Provide the (x, y) coordinate of the cell's center where the given text is located.  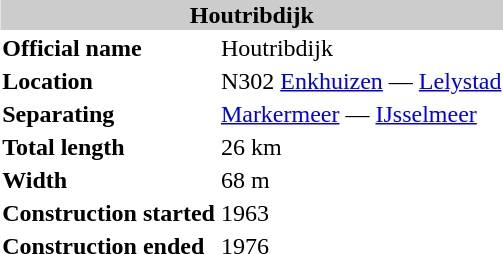
68 m (361, 180)
Location (109, 81)
Official name (109, 48)
Construction started (109, 213)
Markermeer — IJsselmeer (361, 114)
Width (109, 180)
1963 (361, 213)
26 km (361, 147)
Separating (109, 114)
N302 Enkhuizen — Lelystad (361, 81)
Total length (109, 147)
